Locate the cell with the specified text and output its (X, Y) center coordinate. 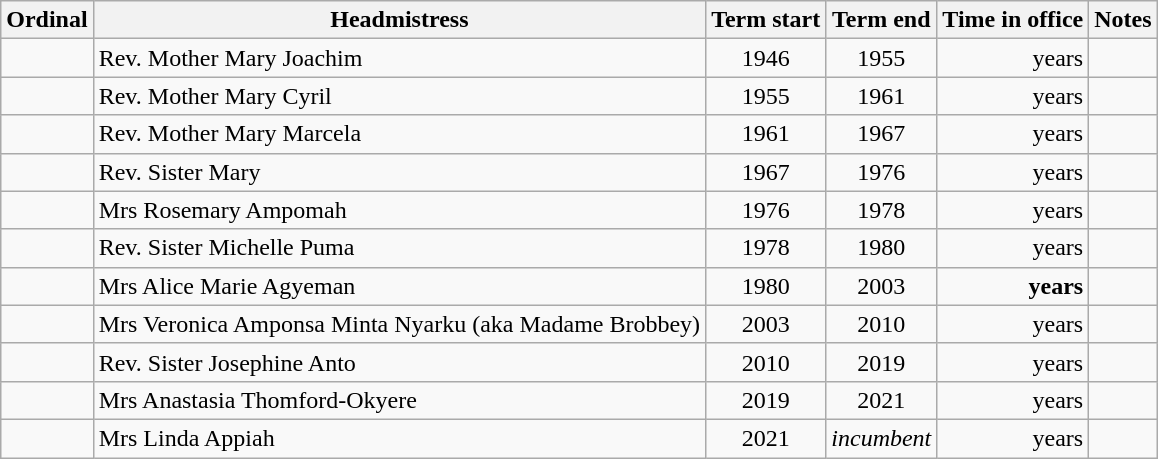
Rev. Mother Mary Cyril (399, 96)
Term start (766, 20)
Rev. Sister Mary (399, 172)
Rev. Mother Mary Marcela (399, 134)
Mrs Linda Appiah (399, 438)
Term end (882, 20)
Rev. Sister Josephine Anto (399, 362)
Headmistress (399, 20)
Mrs Veronica Amponsa Minta Nyarku (aka Madame Brobbey) (399, 324)
Mrs Anastasia Thomford-Okyere (399, 400)
Ordinal (47, 20)
Rev. Mother Mary Joachim (399, 58)
Mrs Alice Marie Agyeman (399, 286)
Notes (1123, 20)
incumbent (882, 438)
Mrs Rosemary Ampomah (399, 210)
Rev. Sister Michelle Puma (399, 248)
1946 (766, 58)
Time in office (1013, 20)
